Return (X, Y) of the center of cell containing provided text 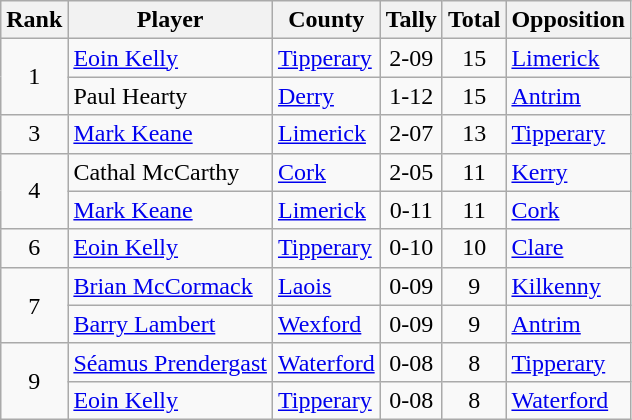
1-12 (411, 96)
Opposition (568, 20)
Séamus Prendergast (170, 362)
13 (474, 134)
2-07 (411, 134)
Wexford (326, 324)
Kilkenny (568, 286)
0-10 (411, 248)
Clare (568, 248)
2-09 (411, 58)
Tally (411, 20)
Cathal McCarthy (170, 172)
Paul Hearty (170, 96)
Brian McCormack (170, 286)
6 (34, 248)
Total (474, 20)
10 (474, 248)
4 (34, 191)
Barry Lambert (170, 324)
7 (34, 305)
Rank (34, 20)
3 (34, 134)
Laois (326, 286)
Derry (326, 96)
Player (170, 20)
2-05 (411, 172)
1 (34, 77)
Kerry (568, 172)
0-11 (411, 210)
County (326, 20)
